Return the [x, y] coordinate for the center point of the cell that contains the specified text.  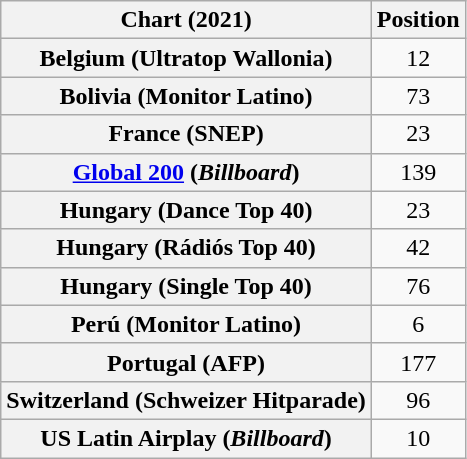
France (SNEP) [186, 134]
Position [418, 20]
Chart (2021) [186, 20]
Bolivia (Monitor Latino) [186, 96]
96 [418, 400]
6 [418, 324]
42 [418, 248]
Global 200 (Billboard) [186, 172]
Switzerland (Schweizer Hitparade) [186, 400]
10 [418, 438]
177 [418, 362]
Perú (Monitor Latino) [186, 324]
Hungary (Single Top 40) [186, 286]
US Latin Airplay (Billboard) [186, 438]
Hungary (Rádiós Top 40) [186, 248]
76 [418, 286]
Belgium (Ultratop Wallonia) [186, 58]
12 [418, 58]
73 [418, 96]
139 [418, 172]
Hungary (Dance Top 40) [186, 210]
Portugal (AFP) [186, 362]
